Identify which cell holds the provided text, then report its (X, Y) central coordinate. 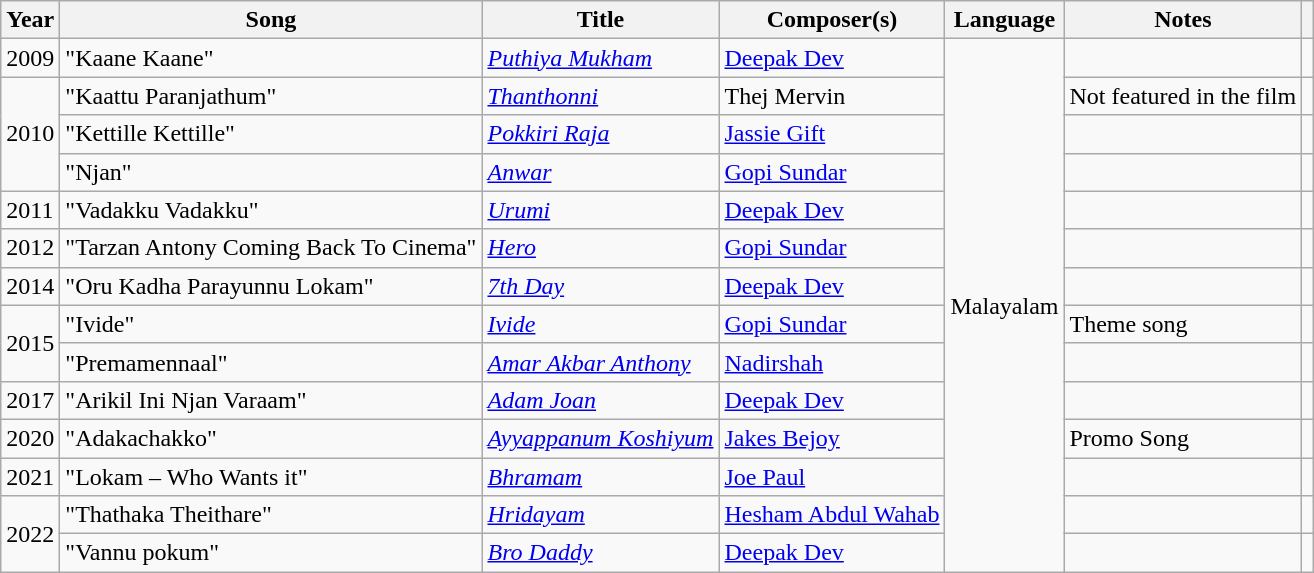
Pokkiri Raja (600, 134)
"Kettille Kettille" (271, 134)
2009 (30, 58)
Joe Paul (832, 477)
2014 (30, 286)
"Arikil Ini Njan Varaam" (271, 400)
Bro Daddy (600, 553)
"Ivide" (271, 324)
Nadirshah (832, 362)
Hero (600, 248)
Bhramam (600, 477)
"Tarzan Antony Coming Back To Cinema" (271, 248)
Thanthonni (600, 96)
2020 (30, 438)
7th Day (600, 286)
Hesham Abdul Wahab (832, 515)
Notes (1183, 20)
Ayyappanum Koshiyum (600, 438)
"Lokam – Who Wants it" (271, 477)
"Njan" (271, 172)
Jassie Gift (832, 134)
"Thathaka Theithare" (271, 515)
Amar Akbar Anthony (600, 362)
"Kaane Kaane" (271, 58)
Theme song (1183, 324)
2022 (30, 534)
"Premamennaal" (271, 362)
2011 (30, 210)
Malayalam (1004, 306)
"Adakachakko" (271, 438)
"Vadakku Vadakku" (271, 210)
2012 (30, 248)
Adam Joan (600, 400)
Hridayam (600, 515)
2017 (30, 400)
Language (1004, 20)
Anwar (600, 172)
"Vannu pokum" (271, 553)
Composer(s) (832, 20)
Year (30, 20)
Urumi (600, 210)
Not featured in the film (1183, 96)
2021 (30, 477)
"Oru Kadha Parayunnu Lokam" (271, 286)
Promo Song (1183, 438)
2010 (30, 134)
Thej Mervin (832, 96)
Song (271, 20)
2015 (30, 343)
Jakes Bejoy (832, 438)
"Kaattu Paranjathum" (271, 96)
Title (600, 20)
Puthiya Mukham (600, 58)
Ivide (600, 324)
